Return (X, Y) of the center of cell containing provided text 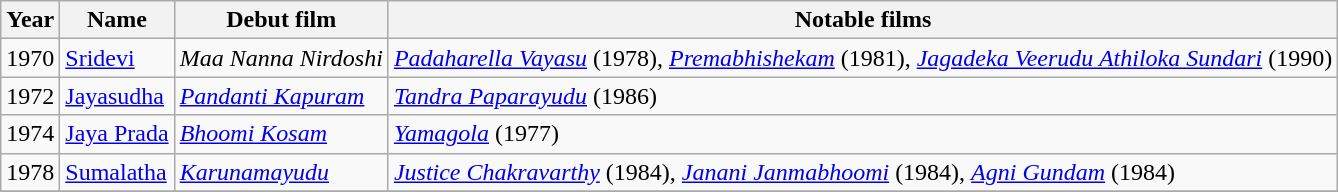
Jaya Prada (117, 134)
1970 (30, 58)
Name (117, 20)
Pandanti Kapuram (281, 96)
Debut film (281, 20)
Sumalatha (117, 172)
Sridevi (117, 58)
Karunamayudu (281, 172)
Yamagola (1977) (862, 134)
Tandra Paparayudu (1986) (862, 96)
Notable films (862, 20)
1974 (30, 134)
Jayasudha (117, 96)
Maa Nanna Nirdoshi (281, 58)
Padaharella Vayasu (1978), Premabhishekam (1981), Jagadeka Veerudu Athiloka Sundari (1990) (862, 58)
Bhoomi Kosam (281, 134)
Year (30, 20)
1972 (30, 96)
1978 (30, 172)
Justice Chakravarthy (1984), Janani Janmabhoomi (1984), Agni Gundam (1984) (862, 172)
